Determine the [x, y] coordinate at the center of the cell enclosing the given text.  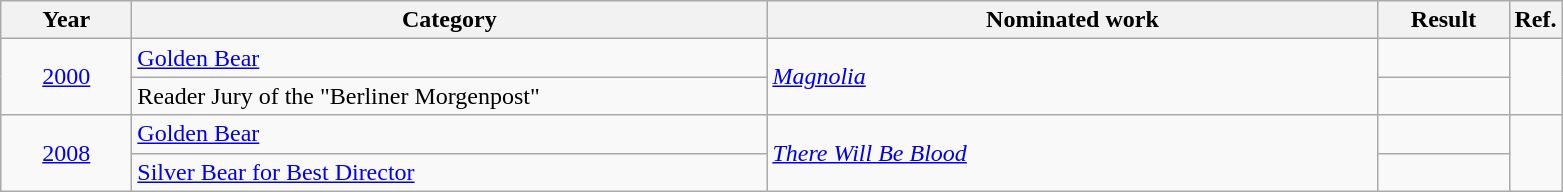
Reader Jury of the "Berliner Morgenpost" [450, 96]
Category [450, 20]
Magnolia [1072, 77]
Ref. [1536, 20]
Year [66, 20]
2008 [66, 153]
Silver Bear for Best Director [450, 172]
2000 [66, 77]
Nominated work [1072, 20]
Result [1444, 20]
There Will Be Blood [1072, 153]
